From the cell containing the given text, extract its center point as [X, Y] coordinate. 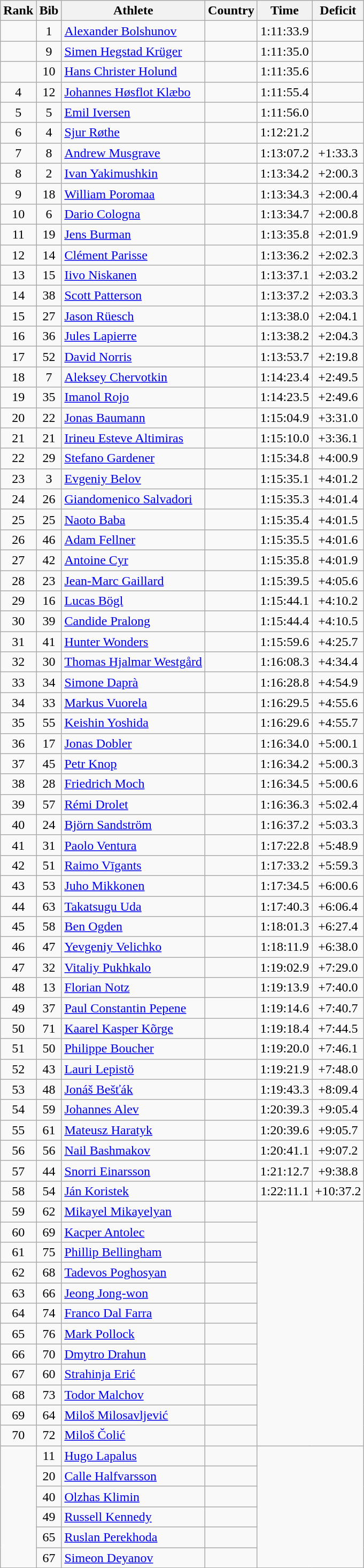
1:11:35.0 [284, 51]
+7:46.1 [338, 1049]
1:13:07.2 [284, 153]
+4:54.9 [338, 682]
1:16:29.5 [284, 703]
Hunter Wonders [134, 642]
Lauri Lepistö [134, 1069]
Ruslan Perekhoda [134, 1537]
Russell Kennedy [134, 1517]
David Norris [134, 357]
Yevgeniy Velichko [134, 947]
Jonas Dobler [134, 743]
Evgeniy Belov [134, 479]
1:20:41.1 [284, 1150]
+2:04.1 [338, 316]
Juho Mikkonen [134, 886]
1:11:56.0 [284, 112]
Kaarel Kasper Kõrge [134, 1028]
1:15:35.5 [284, 540]
73 [49, 1395]
Hans Christer Holund [134, 72]
Adam Fellner [134, 540]
+4:25.7 [338, 642]
+6:27.4 [338, 927]
1:16:34.2 [284, 764]
1:15:39.5 [284, 580]
Tadevos Poghosyan [134, 1273]
1:13:34.7 [284, 214]
Giandomenico Salvadori [134, 499]
Raimo Vīgants [134, 865]
Florian Notz [134, 988]
1:19:18.4 [284, 1028]
1:13:53.7 [284, 357]
Björn Sandström [134, 825]
Mikayel Mikayelyan [134, 1211]
76 [49, 1334]
1:17:40.3 [284, 906]
+2:01.9 [338, 234]
1:17:22.8 [284, 845]
+4:05.6 [338, 580]
+7:29.0 [338, 967]
Rémi Drolet [134, 804]
+7:48.0 [338, 1069]
74 [49, 1313]
Aleksey Chervotkin [134, 377]
Snorri Einarsson [134, 1171]
1:18:01.3 [284, 927]
Miloš Milosavljević [134, 1415]
+5:02.4 [338, 804]
Deficit [338, 11]
1:13:34.2 [284, 173]
Kacper Antolec [134, 1232]
Rank [18, 11]
Friedrich Moch [134, 784]
Johannes Høsflot Klæbo [134, 92]
Time [284, 11]
Irineu Esteve Altimiras [134, 438]
Sjur Røthe [134, 133]
1:13:38.2 [284, 336]
1:13:35.8 [284, 234]
Candide Pralong [134, 621]
+4:55.6 [338, 703]
Strahinja Erić [134, 1374]
Bib [49, 11]
1:19:13.9 [284, 988]
1:21:12.7 [284, 1171]
1:18:11.9 [284, 947]
Dario Cologna [134, 214]
1:19:20.0 [284, 1049]
Ivan Yakimushkin [134, 173]
1:15:44.4 [284, 621]
Thomas Hjalmar Westgård [134, 662]
+2:49.5 [338, 377]
1:12:21.2 [284, 133]
Dmytro Drahun [134, 1354]
Ben Ogden [134, 927]
1:13:34.3 [284, 194]
+5:00.6 [338, 784]
Iivo Niskanen [134, 275]
+9:38.8 [338, 1171]
+2:00.8 [338, 214]
Simen Hegstad Krüger [134, 51]
+4:01.2 [338, 479]
Imanol Rojo [134, 397]
1:15:10.0 [284, 438]
Paolo Ventura [134, 845]
72 [49, 1435]
+4:55.7 [338, 723]
Athlete [134, 11]
2 [49, 173]
Ján Koristek [134, 1191]
1:22:11.1 [284, 1191]
Takatsugu Uda [134, 906]
Naoto Baba [134, 519]
1:16:28.8 [284, 682]
+10:37.2 [338, 1191]
Lucas Bögl [134, 601]
+2:00.4 [338, 194]
+5:00.3 [338, 764]
1:16:36.3 [284, 804]
+5:03.3 [338, 825]
Alexander Bolshunov [134, 31]
+4:00.9 [338, 458]
+1:33.3 [338, 153]
Hugo Lapalus [134, 1456]
+4:10.5 [338, 621]
75 [49, 1252]
1:15:44.1 [284, 601]
Stefano Gardener [134, 458]
1:19:43.3 [284, 1089]
+2:03.2 [338, 275]
+2:02.3 [338, 255]
Jason Rüesch [134, 316]
Olzhas Klimin [134, 1496]
Miloš Čolić [134, 1435]
+8:09.4 [338, 1089]
Petr Knop [134, 764]
Johannes Alev [134, 1110]
Jonáš Bešťák [134, 1089]
1:15:35.4 [284, 519]
+4:01.9 [338, 560]
3 [49, 479]
+5:00.1 [338, 743]
+9:07.2 [338, 1150]
+4:10.2 [338, 601]
Emil Iversen [134, 112]
+3:31.0 [338, 418]
+4:34.4 [338, 662]
Scott Patterson [134, 296]
1:14:23.4 [284, 377]
1:14:23.5 [284, 397]
1:15:34.8 [284, 458]
Mateusz Haratyk [134, 1130]
+7:40.0 [338, 988]
+2:49.6 [338, 397]
1:16:08.3 [284, 662]
1:13:36.2 [284, 255]
Todor Malchov [134, 1395]
1:16:34.5 [284, 784]
Nail Bashmakov [134, 1150]
Vitaliy Pukhkalo [134, 967]
1:13:37.2 [284, 296]
1:11:33.9 [284, 31]
Andrew Musgrave [134, 153]
1:16:37.2 [284, 825]
+4:01.5 [338, 519]
+2:03.3 [338, 296]
+5:59.3 [338, 865]
1:19:14.6 [284, 1008]
Phillip Bellingham [134, 1252]
Jens Burman [134, 234]
+6:06.4 [338, 906]
Calle Halfvarsson [134, 1476]
1:17:34.5 [284, 886]
Clément Parisse [134, 255]
+4:01.4 [338, 499]
+9:05.4 [338, 1110]
1:13:37.1 [284, 275]
Jean-Marc Gaillard [134, 580]
Jules Lapierre [134, 336]
1:20:39.6 [284, 1130]
Simeon Deyanov [134, 1558]
+3:36.1 [338, 438]
1:11:35.6 [284, 72]
1:17:33.2 [284, 865]
+6:00.6 [338, 886]
+5:48.9 [338, 845]
1:15:35.8 [284, 560]
1:15:35.1 [284, 479]
1:13:38.0 [284, 316]
1:11:55.4 [284, 92]
Jonas Baumann [134, 418]
+6:38.0 [338, 947]
Antoine Cyr [134, 560]
+9:05.7 [338, 1130]
1 [49, 31]
Simone Daprà [134, 682]
1:20:39.3 [284, 1110]
Jeong Jong-won [134, 1293]
1:15:04.9 [284, 418]
+4:01.6 [338, 540]
Franco Dal Farra [134, 1313]
1:15:59.6 [284, 642]
1:15:35.3 [284, 499]
William Poromaa [134, 194]
+2:00.3 [338, 173]
Keishin Yoshida [134, 723]
Mark Pollock [134, 1334]
Markus Vuorela [134, 703]
71 [49, 1028]
1:19:21.9 [284, 1069]
+2:04.3 [338, 336]
+7:40.7 [338, 1008]
Country [231, 11]
1:19:02.9 [284, 967]
+2:19.8 [338, 357]
1:16:29.6 [284, 723]
+7:44.5 [338, 1028]
1:16:34.0 [284, 743]
Philippe Boucher [134, 1049]
Paul Constantin Pepene [134, 1008]
